Scan for the cell matching the given text and deliver its [X, Y] coordinate at center. 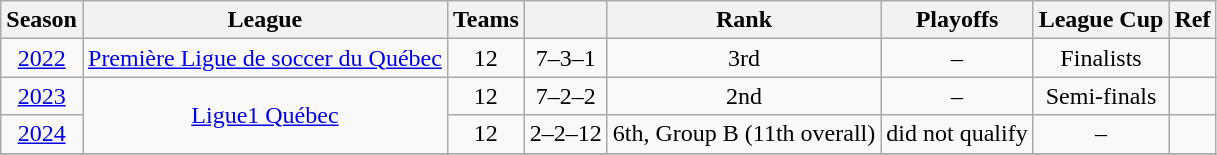
Ligue1 Québec [264, 115]
3rd [744, 58]
2nd [744, 96]
2024 [42, 134]
did not qualify [957, 134]
Season [42, 20]
League [264, 20]
Playoffs [957, 20]
2022 [42, 58]
7–3–1 [566, 58]
2–2–12 [566, 134]
6th, Group B (11th overall) [744, 134]
Première Ligue de soccer du Québec [264, 58]
League Cup [1101, 20]
Rank [744, 20]
7–2–2 [566, 96]
Teams [486, 20]
Finalists [1101, 58]
Ref [1192, 20]
2023 [42, 96]
Semi-finals [1101, 96]
